Provide the [X, Y] coordinate of the cell's center where the given text is located.  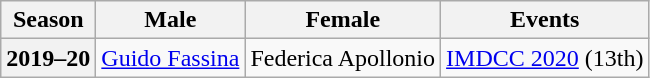
IMDCC 2020 (13th) [545, 58]
Season [48, 20]
Male [170, 20]
Female [343, 20]
Guido Fassina [170, 58]
Events [545, 20]
Federica Apollonio [343, 58]
2019–20 [48, 58]
